Locate the cell with the specified text and output its (x, y) center coordinate. 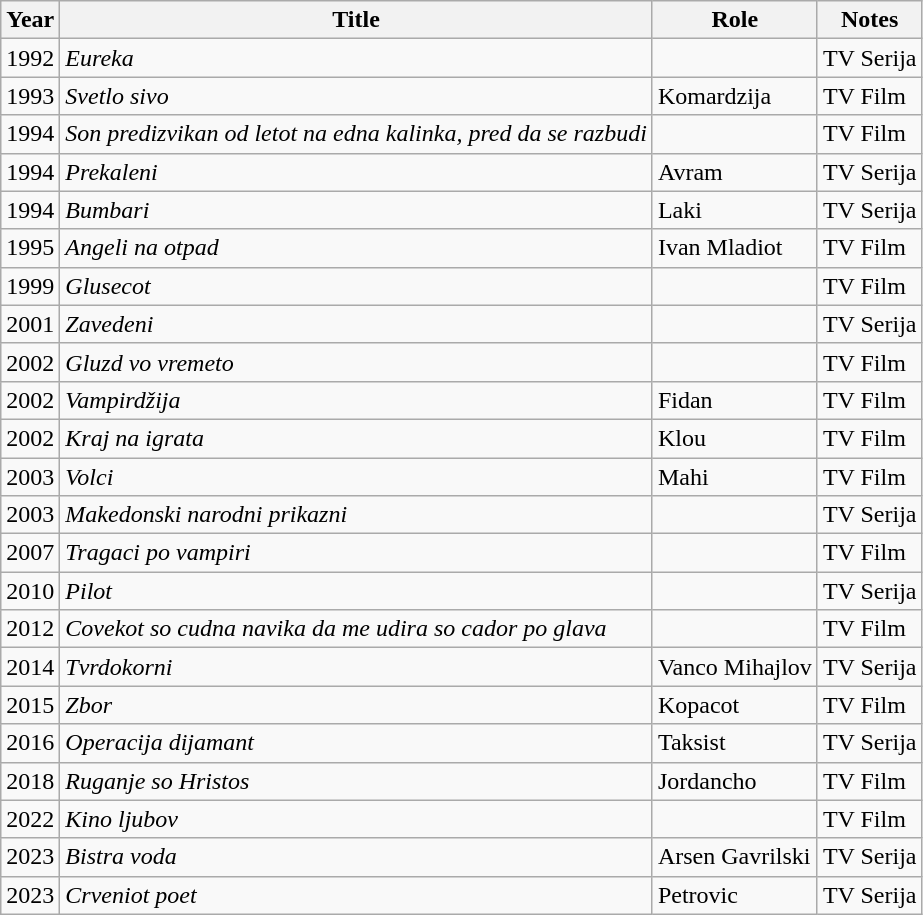
Vanco Mihajlov (734, 667)
Covekot so cudna navika da me udira so cador po glava (356, 629)
1992 (30, 58)
Eureka (356, 58)
2018 (30, 781)
Son predizvikan od letot na edna kalinka, pred da se razbudi (356, 134)
Fidan (734, 400)
Notes (870, 20)
2007 (30, 553)
Volci (356, 477)
Year (30, 20)
Kraj na igrata (356, 438)
Vampirdžija (356, 400)
Mahi (734, 477)
Bistra voda (356, 857)
2010 (30, 591)
Kopacot (734, 705)
2015 (30, 705)
Kino ljubov (356, 819)
Taksist (734, 743)
Petrovic (734, 895)
Glusecot (356, 286)
Laki (734, 210)
2001 (30, 324)
Jordancho (734, 781)
1993 (30, 96)
2012 (30, 629)
Role (734, 20)
Makedonski narodni prikazni (356, 515)
Gluzd vo vremeto (356, 362)
Tragaci po vampiri (356, 553)
Prekaleni (356, 172)
Title (356, 20)
Komardzija (734, 96)
Tvrdokorni (356, 667)
Crveniot poet (356, 895)
Zavedeni (356, 324)
Zbor (356, 705)
Klou (734, 438)
2016 (30, 743)
1999 (30, 286)
Avram (734, 172)
Pilot (356, 591)
Arsen Gavrilski (734, 857)
2014 (30, 667)
Bumbari (356, 210)
Angeli na otpad (356, 248)
Ruganje so Hristos (356, 781)
1995 (30, 248)
2022 (30, 819)
Ivan Mladiot (734, 248)
Operacija dijamant (356, 743)
Svetlo sivo (356, 96)
